Detect which cell encompasses the target text, then output its (x, y) center coordinate. 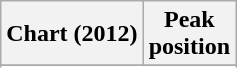
Chart (2012) (72, 34)
Peakposition (189, 34)
